Identify which cell holds the provided text, then report its (X, Y) central coordinate. 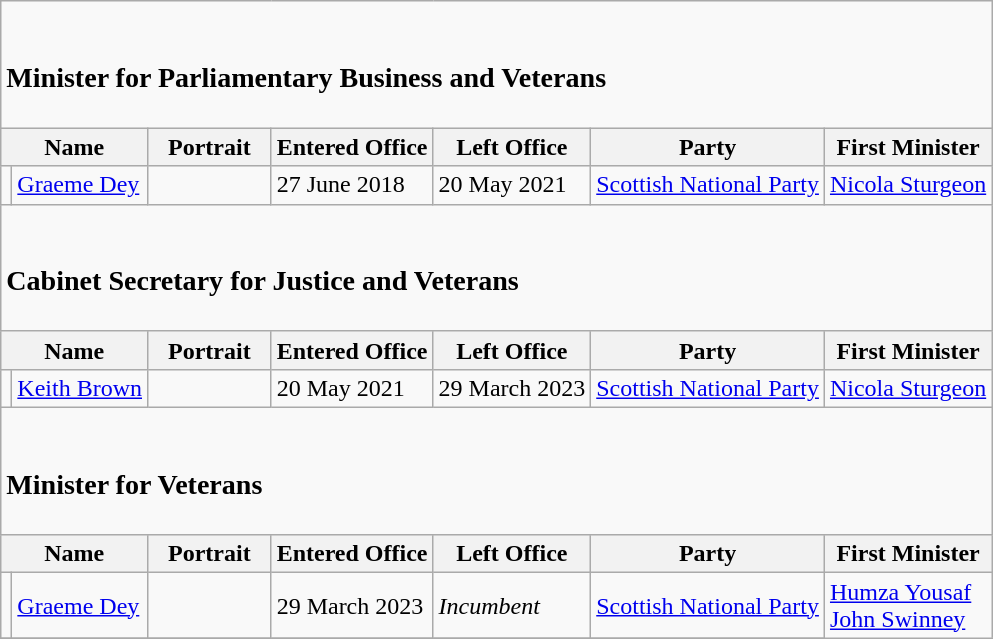
27 June 2018 (352, 185)
Minister for Parliamentary Business and Veterans (496, 64)
Cabinet Secretary for Justice and Veterans (496, 268)
Incumbent (512, 606)
Humza YousafJohn Swinney (908, 606)
Minister for Veterans (496, 470)
Keith Brown (80, 388)
